Extract the [x, y] coordinate from the center of the cell holding the provided text.  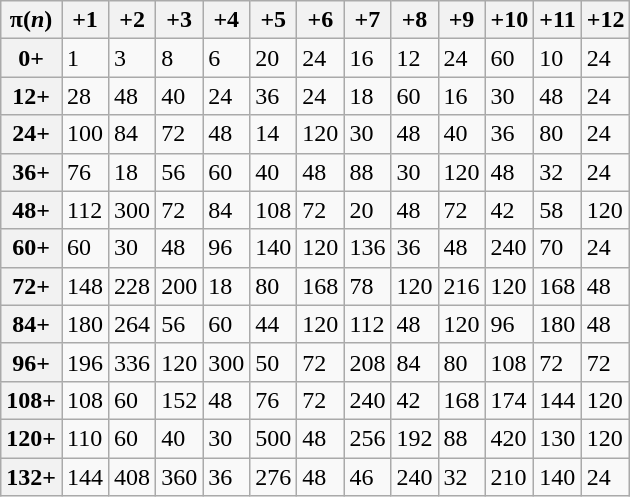
84+ [32, 324]
408 [132, 477]
48+ [32, 210]
28 [86, 96]
+4 [226, 20]
12+ [32, 96]
120+ [32, 438]
+6 [320, 20]
78 [368, 286]
π(n) [32, 20]
+12 [606, 20]
500 [274, 438]
44 [274, 324]
+11 [558, 20]
6 [226, 58]
46 [368, 477]
10 [558, 58]
8 [180, 58]
72+ [32, 286]
110 [86, 438]
136 [368, 248]
36+ [32, 172]
+7 [368, 20]
256 [368, 438]
152 [180, 400]
60+ [32, 248]
58 [558, 210]
200 [180, 286]
0+ [32, 58]
420 [510, 438]
208 [368, 362]
12 [414, 58]
130 [558, 438]
50 [274, 362]
276 [274, 477]
1 [86, 58]
14 [274, 134]
216 [462, 286]
108+ [32, 400]
96+ [32, 362]
+5 [274, 20]
196 [86, 362]
148 [86, 286]
174 [510, 400]
24+ [32, 134]
228 [132, 286]
360 [180, 477]
264 [132, 324]
+1 [86, 20]
336 [132, 362]
+9 [462, 20]
+2 [132, 20]
100 [86, 134]
3 [132, 58]
+10 [510, 20]
70 [558, 248]
+8 [414, 20]
132+ [32, 477]
+3 [180, 20]
192 [414, 438]
210 [510, 477]
